Return (X, Y) of the center of cell containing provided text 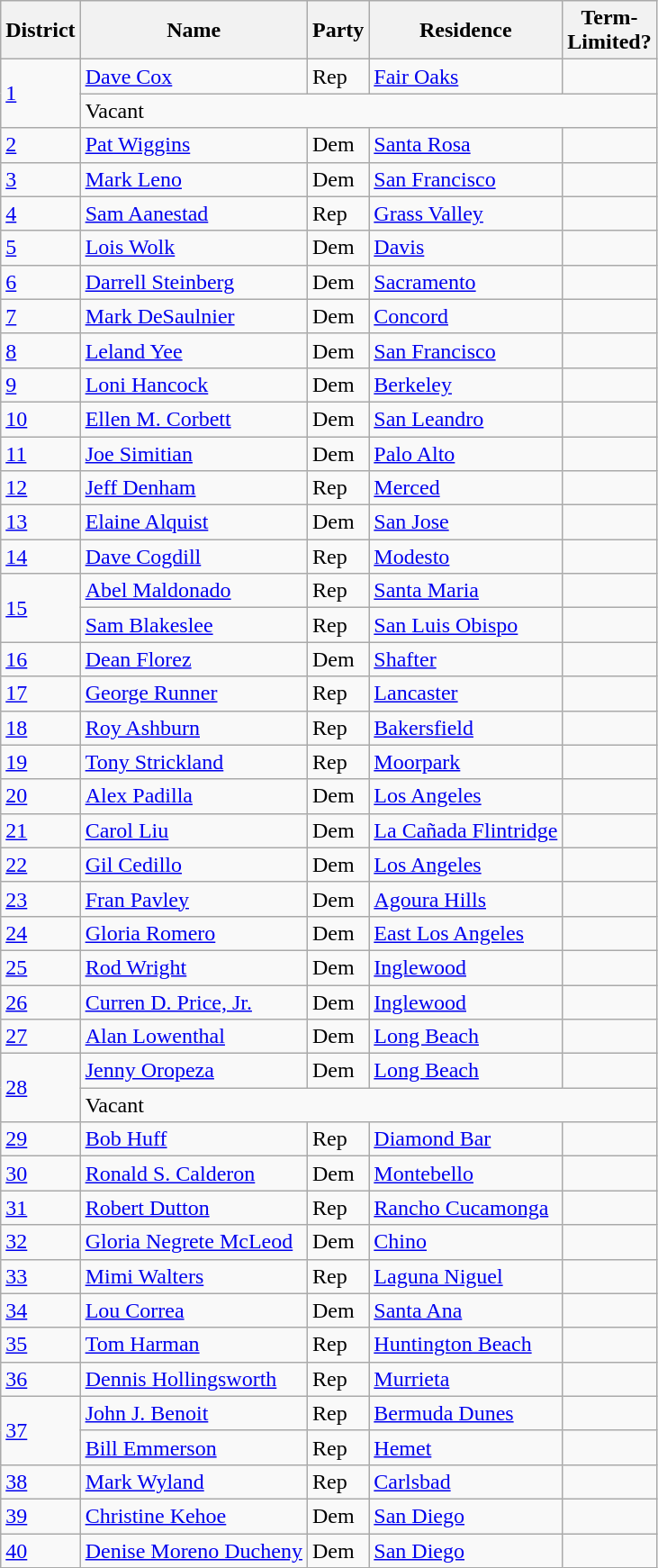
Mark Leno (194, 179)
11 (41, 453)
Darrell Steinberg (194, 282)
Curren D. Price, Jr. (194, 1002)
Dave Cox (194, 77)
San Luis Obispo (466, 625)
5 (41, 248)
8 (41, 350)
Tony Strickland (194, 762)
33 (41, 1276)
Elaine Alquist (194, 522)
21 (41, 830)
Leland Yee (194, 350)
Dave Cogdill (194, 557)
Dean Florez (194, 659)
Merced (466, 488)
29 (41, 1139)
18 (41, 728)
Carol Liu (194, 830)
Party (338, 31)
Fair Oaks (466, 77)
Alan Lowenthal (194, 1037)
Fran Pavley (194, 899)
9 (41, 385)
40 (41, 1550)
Carlsbad (466, 1482)
22 (41, 865)
Gil Cedillo (194, 865)
34 (41, 1310)
Moorpark (466, 762)
Berkeley (466, 385)
10 (41, 419)
17 (41, 693)
East Los Angeles (466, 933)
20 (41, 796)
San Leandro (466, 419)
37 (41, 1430)
Lancaster (466, 693)
7 (41, 316)
Laguna Niguel (466, 1276)
14 (41, 557)
35 (41, 1345)
Davis (466, 248)
Abel Maldonado (194, 591)
Santa Maria (466, 591)
31 (41, 1208)
Denise Moreno Ducheny (194, 1550)
32 (41, 1242)
25 (41, 967)
District (41, 31)
Robert Dutton (194, 1208)
39 (41, 1516)
27 (41, 1037)
Mimi Walters (194, 1276)
Name (194, 31)
Gloria Romero (194, 933)
Term-Limited? (609, 31)
Roy Ashburn (194, 728)
16 (41, 659)
26 (41, 1002)
3 (41, 179)
24 (41, 933)
Bob Huff (194, 1139)
John J. Benoit (194, 1413)
13 (41, 522)
Palo Alto (466, 453)
Murrieta (466, 1379)
Sam Aanestad (194, 213)
Chino (466, 1242)
6 (41, 282)
George Runner (194, 693)
Mark DeSaulnier (194, 316)
1 (41, 94)
Joe Simitian (194, 453)
Rod Wright (194, 967)
Gloria Negrete McLeod (194, 1242)
Lou Correa (194, 1310)
Ellen M. Corbett (194, 419)
Jenny Oropeza (194, 1071)
2 (41, 145)
Sam Blakeslee (194, 625)
12 (41, 488)
Residence (466, 31)
Lois Wolk (194, 248)
Alex Padilla (194, 796)
Mark Wyland (194, 1482)
Santa Ana (466, 1310)
Rancho Cucamonga (466, 1208)
Shafter (466, 659)
28 (41, 1088)
Hemet (466, 1447)
Santa Rosa (466, 145)
Bill Emmerson (194, 1447)
Diamond Bar (466, 1139)
Grass Valley (466, 213)
Sacramento (466, 282)
La Cañada Flintridge (466, 830)
Bermuda Dunes (466, 1413)
38 (41, 1482)
36 (41, 1379)
Loni Hancock (194, 385)
Huntington Beach (466, 1345)
Jeff Denham (194, 488)
19 (41, 762)
4 (41, 213)
Tom Harman (194, 1345)
Ronald S. Calderon (194, 1174)
30 (41, 1174)
Christine Kehoe (194, 1516)
Concord (466, 316)
15 (41, 608)
San Jose (466, 522)
Modesto (466, 557)
Dennis Hollingsworth (194, 1379)
Bakersfield (466, 728)
Montebello (466, 1174)
Pat Wiggins (194, 145)
23 (41, 899)
Agoura Hills (466, 899)
